Extract the [x, y] coordinate from the center of the cell holding the provided text.  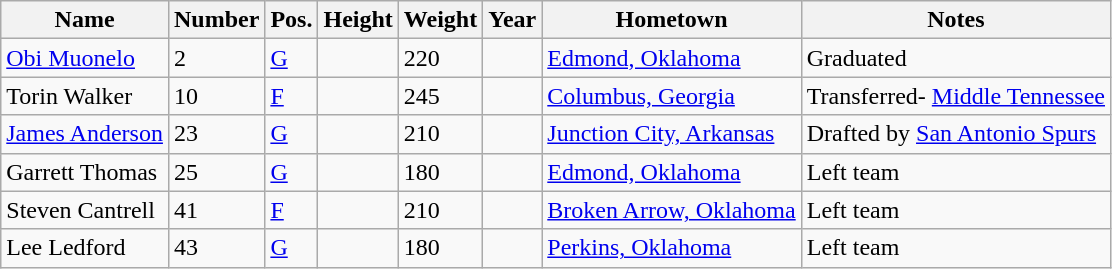
43 [216, 248]
Hometown [672, 20]
Steven Cantrell [85, 210]
2 [216, 58]
10 [216, 96]
Garrett Thomas [85, 172]
Graduated [956, 58]
Columbus, Georgia [672, 96]
41 [216, 210]
23 [216, 134]
Perkins, Oklahoma [672, 248]
Name [85, 20]
Broken Arrow, Oklahoma [672, 210]
Height [358, 20]
Number [216, 20]
Torin Walker [85, 96]
Notes [956, 20]
Pos. [292, 20]
Drafted by San Antonio Spurs [956, 134]
220 [440, 58]
Lee Ledford [85, 248]
25 [216, 172]
Junction City, Arkansas [672, 134]
Obi Muonelo [85, 58]
Year [512, 20]
James Anderson [85, 134]
245 [440, 96]
Transferred- Middle Tennessee [956, 96]
Weight [440, 20]
